Scan for the cell matching the given text and deliver its [x, y] coordinate at center. 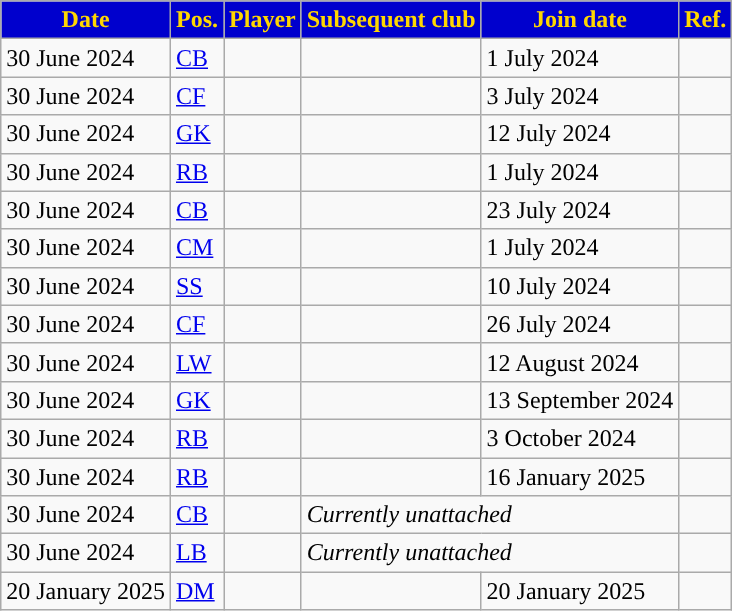
Date [86, 20]
12 August 2024 [580, 362]
3 October 2024 [580, 438]
Subsequent club [391, 20]
Player [263, 20]
CM [196, 248]
LB [196, 553]
Ref. [706, 20]
Join date [580, 20]
26 July 2024 [580, 324]
16 January 2025 [580, 477]
3 July 2024 [580, 96]
Pos. [196, 20]
12 July 2024 [580, 134]
10 July 2024 [580, 286]
13 September 2024 [580, 400]
LW [196, 362]
23 July 2024 [580, 210]
SS [196, 286]
DM [196, 591]
